Pinpoint the cell where the given text exists, returning its (x, y) midpoint coordinate. 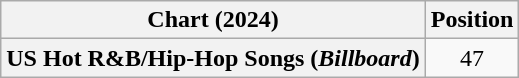
47 (472, 58)
Position (472, 20)
US Hot R&B/Hip-Hop Songs (Billboard) (213, 58)
Chart (2024) (213, 20)
